Search for the cell housing the specified text and yield its [X, Y] center coordinate. 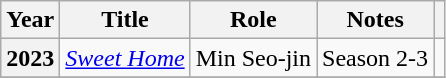
Year [30, 20]
2023 [30, 58]
Sweet Home [125, 58]
Min Seo-jin [253, 58]
Role [253, 20]
Title [125, 20]
Season 2-3 [376, 58]
Notes [376, 20]
